Extract the (X, Y) coordinate from the center of the cell holding the provided text.  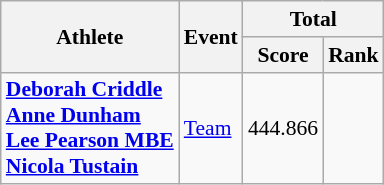
Total (314, 19)
Score (283, 55)
Rank (354, 55)
Event (211, 36)
Team (211, 128)
Deborah Criddle Anne Dunham Lee Pearson MBE Nicola Tustain (90, 128)
Athlete (90, 36)
444.866 (283, 128)
